Capture the cell that displays the provided text and extract its [X, Y] central coordinate. 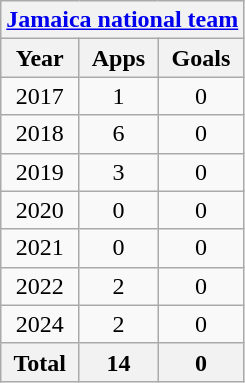
2017 [40, 96]
6 [118, 134]
2018 [40, 134]
Jamaica national team [122, 20]
Goals [201, 58]
2022 [40, 286]
2019 [40, 172]
2024 [40, 324]
Year [40, 58]
Apps [118, 58]
Total [40, 362]
14 [118, 362]
2020 [40, 210]
1 [118, 96]
3 [118, 172]
2021 [40, 248]
